Provide the [X, Y] coordinate of the cell's center where the given text is located.  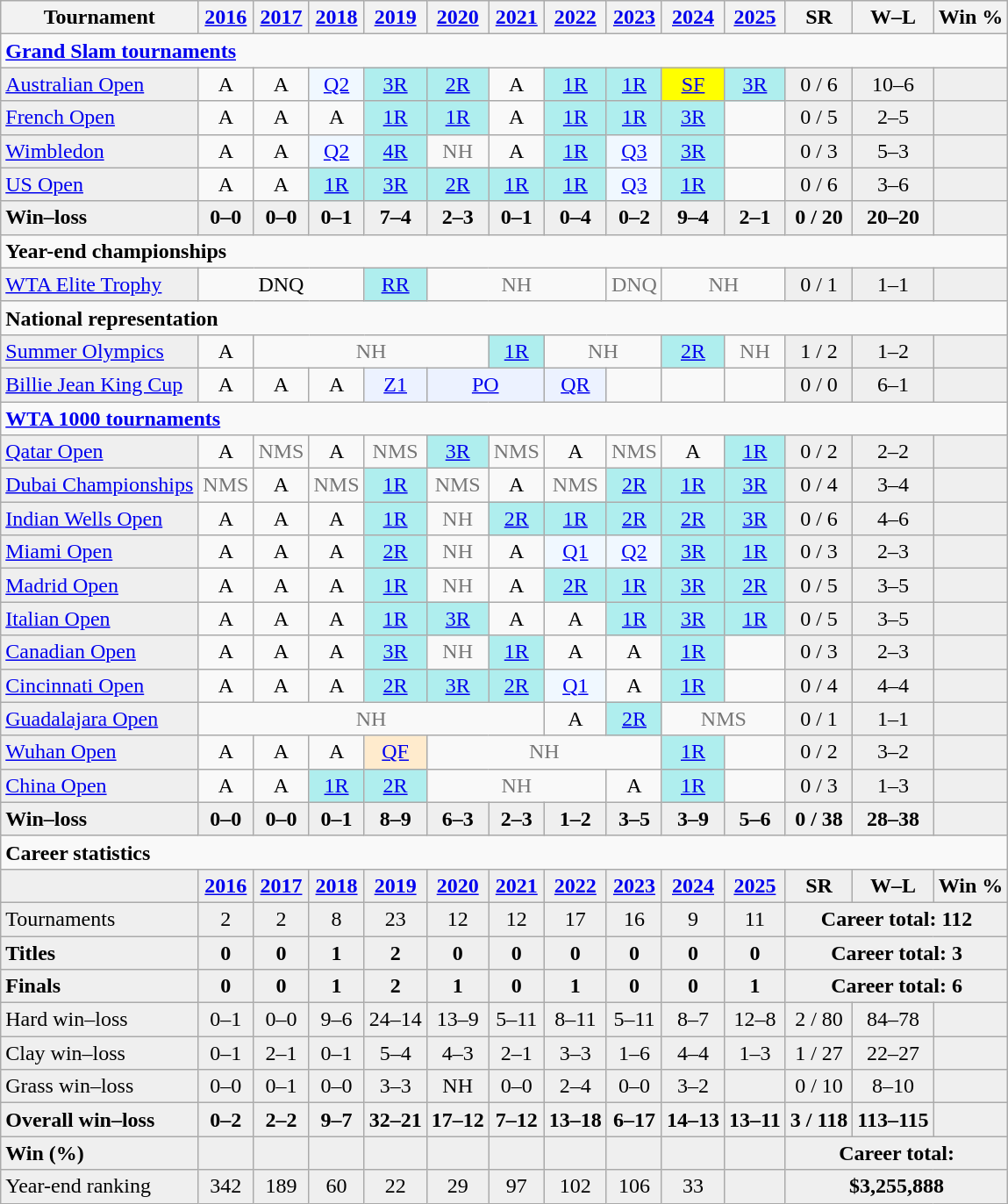
3–6 [893, 184]
6–17 [633, 1120]
0 / 38 [819, 819]
13–18 [575, 1120]
102 [575, 1186]
29 [458, 1186]
Cincinnati Open [100, 685]
Miami Open [100, 552]
17–12 [458, 1120]
Year-end championships [504, 251]
8–11 [575, 1020]
1 / 27 [819, 1053]
8–10 [893, 1086]
PO [485, 384]
4R [395, 151]
3 / 118 [819, 1120]
5–6 [755, 819]
1 / 2 [819, 351]
20–20 [893, 218]
97 [516, 1186]
9 [693, 919]
11 [755, 919]
17 [575, 919]
French Open [100, 118]
$3,255,888 [897, 1186]
Year-end ranking [100, 1186]
12–8 [755, 1020]
SF [693, 84]
National representation [504, 318]
13–11 [755, 1120]
13–9 [458, 1020]
Overall win–loss [100, 1120]
Wuhan Open [100, 752]
4–6 [893, 519]
WTA 1000 tournaments [504, 419]
14–13 [693, 1120]
8 [337, 919]
33 [693, 1186]
24–14 [395, 1020]
7–12 [516, 1120]
2–5 [893, 118]
342 [226, 1186]
Tournaments [100, 919]
Billie Jean King Cup [100, 384]
0 / 0 [819, 384]
Grand Slam tournaments [504, 51]
Guadalajara Open [100, 719]
Australian Open [100, 84]
Career total: 6 [897, 986]
RR [395, 284]
Indian Wells Open [100, 519]
7–4 [395, 218]
16 [633, 919]
Grass win–loss [100, 1086]
9–4 [693, 218]
106 [633, 1186]
Canadian Open [100, 652]
8–7 [693, 1020]
113–115 [893, 1120]
Titles [100, 952]
Clay win–loss [100, 1053]
China Open [100, 785]
Dubai Championships [100, 485]
0 / 10 [819, 1086]
8–9 [395, 819]
6–3 [458, 819]
WTA Elite Trophy [100, 284]
3–4 [893, 485]
60 [337, 1186]
Career total: 3 [897, 952]
Win (%) [100, 1153]
Madrid Open [100, 585]
Career total: 112 [897, 919]
Qatar Open [100, 452]
9–7 [337, 1120]
10–6 [893, 84]
189 [281, 1186]
22 [395, 1186]
Career statistics [504, 852]
9–6 [337, 1020]
Italian Open [100, 619]
32–21 [395, 1120]
Wimbledon [100, 151]
3–9 [693, 819]
5–3 [893, 151]
QF [395, 752]
Tournament [100, 18]
84–78 [893, 1020]
1–6 [633, 1053]
2 / 80 [819, 1020]
QR [575, 384]
US Open [100, 184]
28–38 [893, 819]
6–1 [893, 384]
22–27 [893, 1053]
23 [395, 919]
0–4 [575, 218]
Summer Olympics [100, 351]
Career total: [897, 1153]
Z1 [395, 384]
Finals [100, 986]
2–4 [575, 1086]
0 / 20 [819, 218]
4–3 [458, 1053]
5–4 [395, 1053]
Hard win–loss [100, 1020]
